Find where the given text appears and provide that cell's center as (x, y) coordinate. 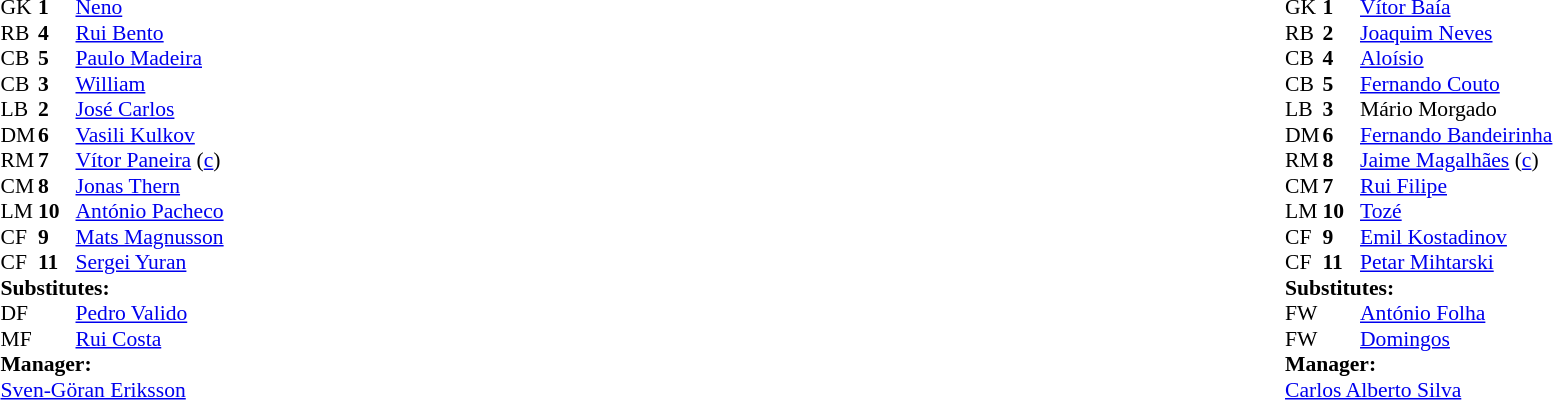
José Carlos (150, 109)
Vasili Kulkov (150, 135)
Emil Kostadinov (1456, 237)
Petar Mihtarski (1456, 263)
Mário Morgado (1456, 109)
Paulo Madeira (150, 59)
António Folha (1456, 313)
DF (19, 313)
Rui Costa (150, 339)
Fernando Bandeirinha (1456, 135)
Fernando Couto (1456, 84)
Aloísio (1456, 59)
António Pacheco (150, 211)
Jaime Magalhães (c) (1456, 161)
Rui Filipe (1456, 186)
Domingos (1456, 339)
Mats Magnusson (150, 237)
Sergei Yuran (150, 263)
MF (19, 339)
Tozé (1456, 211)
Jonas Thern (150, 186)
Vítor Paneira (c) (150, 161)
William (150, 84)
Rui Bento (150, 33)
Pedro Valido (150, 313)
Joaquim Neves (1456, 33)
